Pinpoint the cell where the given text exists, returning its (X, Y) midpoint coordinate. 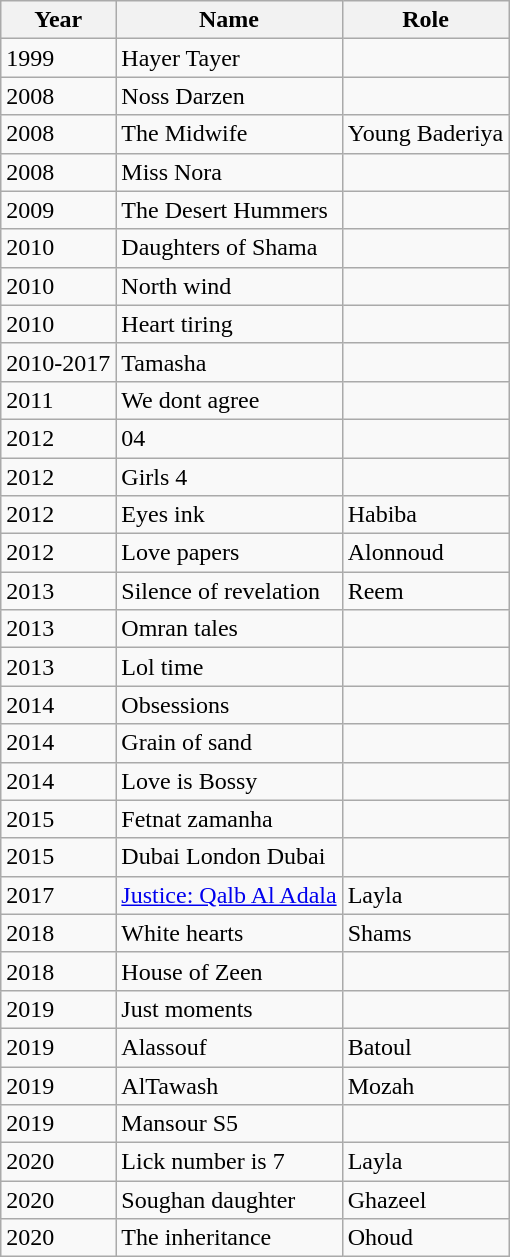
Fetnat zamanha (229, 819)
04 (229, 438)
2017 (58, 895)
Daughters of Shama (229, 248)
Love is Bossy (229, 781)
Girls 4 (229, 477)
Reem (426, 591)
2010-2017 (58, 362)
Noss Darzen (229, 96)
The inheritance (229, 1238)
Lol time (229, 667)
2009 (58, 210)
Shams (426, 933)
Silence of revelation (229, 591)
The Midwife (229, 134)
Young Baderiya (426, 134)
Ghazeel (426, 1200)
Name (229, 20)
Obsessions (229, 705)
The Desert Hummers (229, 210)
Lick number is 7 (229, 1162)
2011 (58, 400)
House of Zeen (229, 971)
Batoul (426, 1047)
Miss Nora (229, 172)
Alassouf (229, 1047)
Tamasha (229, 362)
Grain of sand (229, 743)
Dubai London Dubai (229, 857)
AlTawash (229, 1085)
Omran tales (229, 629)
We dont agree (229, 400)
Heart tiring (229, 324)
Mansour S5 (229, 1124)
Soughan daughter (229, 1200)
Justice: Qalb Al Adala (229, 895)
Eyes ink (229, 515)
Love papers (229, 553)
North wind (229, 286)
Ohoud (426, 1238)
1999 (58, 58)
Alonnoud (426, 553)
White hearts (229, 933)
Role (426, 20)
Just moments (229, 1009)
Hayer Tayer (229, 58)
Habiba (426, 515)
Mozah (426, 1085)
Year (58, 20)
